Return the (X, Y) coordinate for the center point of the cell that contains the specified text.  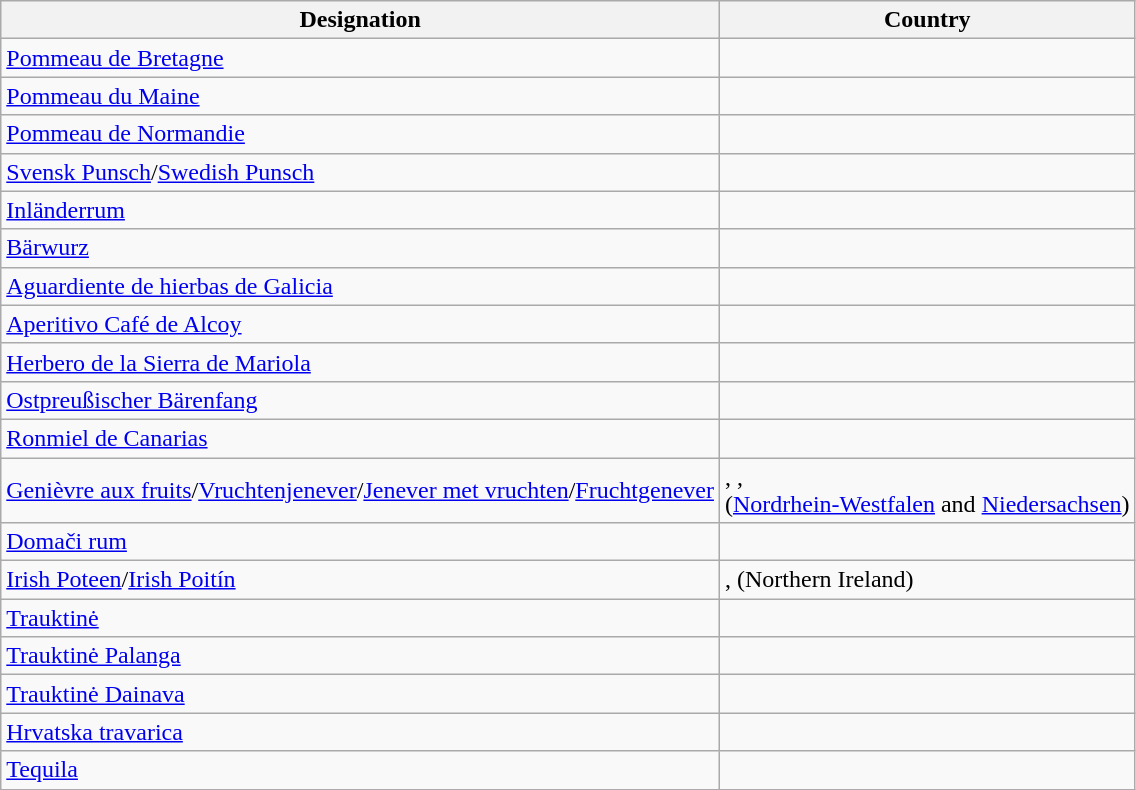
Ostpreußischer Bärenfang (360, 400)
Bärwurz (360, 248)
Trauktinė Dainava (360, 694)
Trauktinė Palanga (360, 656)
Pommeau du Maine (360, 96)
Irish Poteen/Irish Poitín (360, 580)
Designation (360, 20)
Aperitivo Café de Alcoy (360, 324)
Trauktinė (360, 618)
, , (Nordrhein-Westfalen and Niedersachsen) (927, 490)
, (Northern Ireland) (927, 580)
Herbero de la Sierra de Mariola (360, 362)
Pommeau de Normandie (360, 134)
Pommeau de Bretagne (360, 58)
Tequila (360, 770)
Hrvatska travarica (360, 732)
Country (927, 20)
Domači rum (360, 542)
Aguardiente de hierbas de Galicia (360, 286)
Svensk Punsch/Swedish Punsch (360, 172)
Ronmiel de Canarias (360, 438)
Inländerrum (360, 210)
Genièvre aux fruits/Vruchtenjenever/Jenever met vruchten/Fruchtgenever (360, 490)
